Output the (X, Y) coordinate of the center of the cell containing the given text.  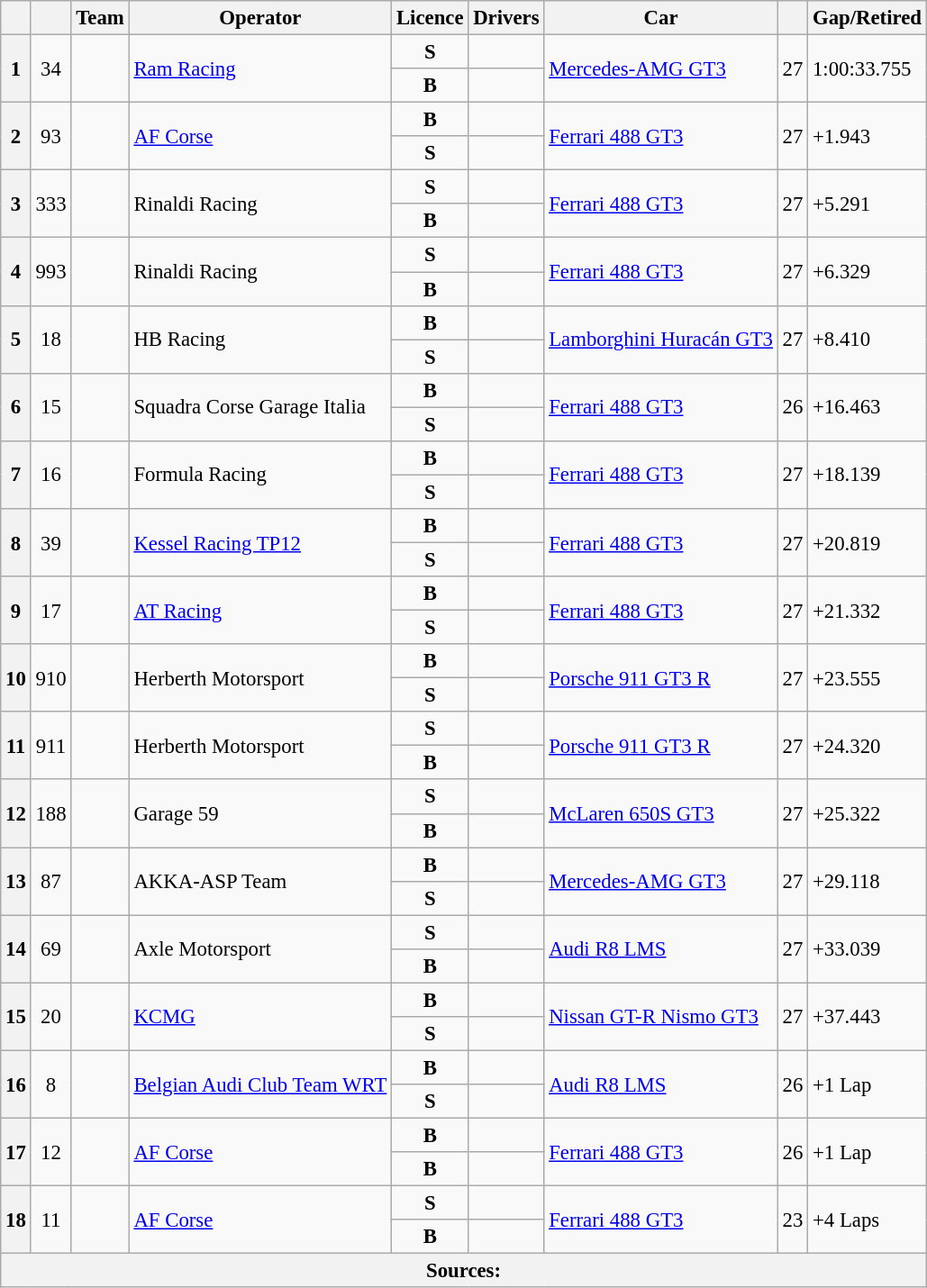
7 (16, 476)
3 (16, 204)
+25.322 (868, 814)
Belgian Audi Club Team WRT (260, 1084)
911 (50, 746)
87 (50, 881)
1:00:33.755 (868, 68)
+5.291 (868, 204)
Axle Motorsport (260, 949)
+24.320 (868, 746)
2 (16, 137)
5 (16, 339)
KCMG (260, 1016)
13 (16, 881)
Drivers (506, 18)
4 (16, 272)
Kessel Racing TP12 (260, 542)
+4 Laps (868, 1220)
6 (16, 407)
Nissan GT-R Nismo GT3 (661, 1016)
HB Racing (260, 339)
AT Racing (260, 611)
34 (50, 68)
1 (16, 68)
993 (50, 272)
23 (793, 1220)
+23.555 (868, 677)
910 (50, 677)
Car (661, 18)
Sources: (464, 1271)
+37.443 (868, 1016)
39 (50, 542)
9 (16, 611)
188 (50, 814)
Gap/Retired (868, 18)
Ram Racing (260, 68)
+33.039 (868, 949)
93 (50, 137)
333 (50, 204)
+6.329 (868, 272)
McLaren 650S GT3 (661, 814)
Squadra Corse Garage Italia (260, 407)
Operator (260, 18)
Garage 59 (260, 814)
10 (16, 677)
+8.410 (868, 339)
+1.943 (868, 137)
AKKA-ASP Team (260, 881)
69 (50, 949)
14 (16, 949)
+18.139 (868, 476)
Lamborghini Huracán GT3 (661, 339)
+29.118 (868, 881)
+20.819 (868, 542)
+16.463 (868, 407)
Team (100, 18)
Licence (431, 18)
Formula Racing (260, 476)
+21.332 (868, 611)
20 (50, 1016)
